Determine the [X, Y] coordinate at the center of the cell enclosing the given text.  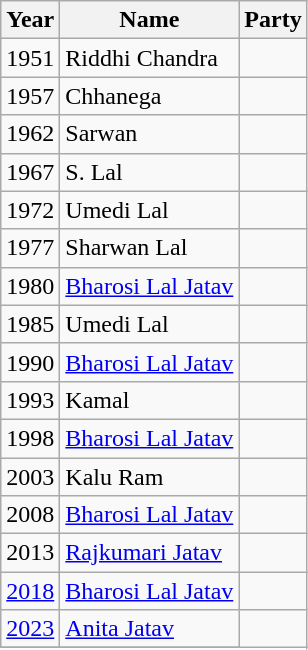
2003 [30, 477]
Anita Jatav [150, 629]
2013 [30, 553]
1972 [30, 210]
Party [273, 20]
1980 [30, 286]
Chhanega [150, 96]
1977 [30, 248]
Sarwan [150, 134]
Kamal [150, 400]
2008 [30, 515]
2023 [30, 629]
1993 [30, 400]
1962 [30, 134]
2018 [30, 591]
1957 [30, 96]
1998 [30, 438]
Kalu Ram [150, 477]
Riddhi Chandra [150, 58]
1951 [30, 58]
1967 [30, 172]
Sharwan Lal [150, 248]
Name [150, 20]
1990 [30, 362]
S. Lal [150, 172]
1985 [30, 324]
Rajkumari Jatav [150, 553]
Year [30, 20]
